From the cell containing the given text, extract its center point as (x, y) coordinate. 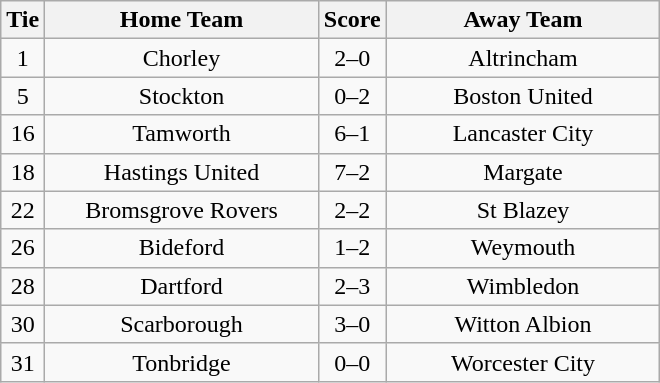
Home Team (182, 20)
6–1 (352, 134)
Witton Albion (523, 324)
Dartford (182, 286)
31 (23, 362)
Tie (23, 20)
2–2 (352, 210)
Worcester City (523, 362)
Tonbridge (182, 362)
22 (23, 210)
Scarborough (182, 324)
5 (23, 96)
18 (23, 172)
28 (23, 286)
30 (23, 324)
Score (352, 20)
26 (23, 248)
2–0 (352, 58)
3–0 (352, 324)
Lancaster City (523, 134)
Chorley (182, 58)
Margate (523, 172)
0–0 (352, 362)
1 (23, 58)
2–3 (352, 286)
Bideford (182, 248)
Tamworth (182, 134)
0–2 (352, 96)
Altrincham (523, 58)
Away Team (523, 20)
Stockton (182, 96)
16 (23, 134)
1–2 (352, 248)
Wimbledon (523, 286)
Weymouth (523, 248)
7–2 (352, 172)
Bromsgrove Rovers (182, 210)
Boston United (523, 96)
St Blazey (523, 210)
Hastings United (182, 172)
